Provide the (X, Y) coordinate of the cell's center where the given text is located.  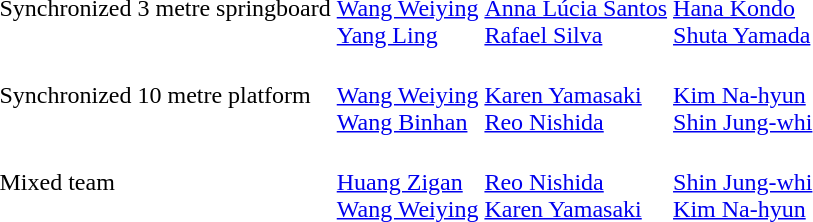
Karen YamasakiReo Nishida (576, 95)
Wang WeiyingWang Binhan (408, 95)
